For the text-containing cell, return its midpoint in [x, y] coordinate format. 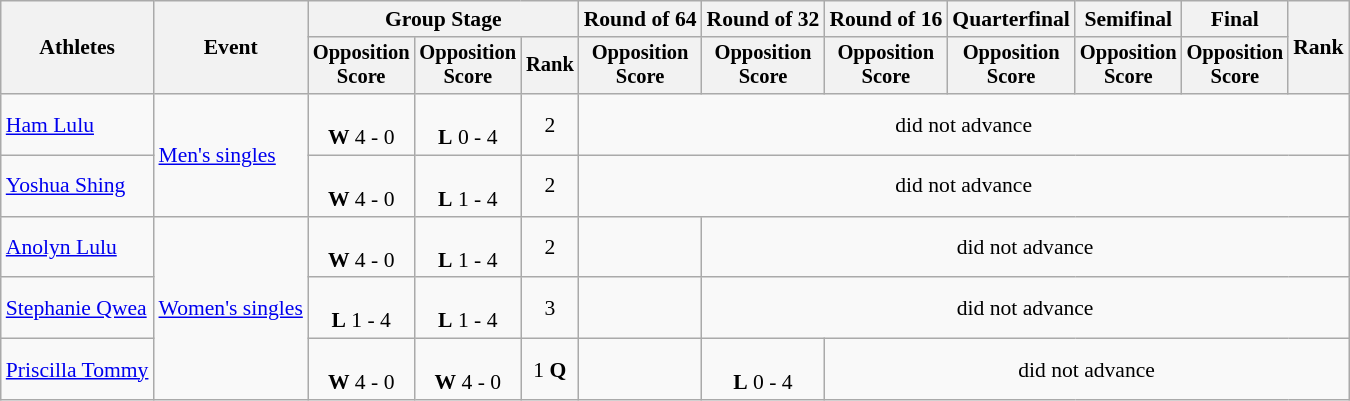
Yoshua Shing [78, 186]
Priscilla Tommy [78, 370]
Quarterfinal [1011, 19]
Men's singles [230, 155]
Ham Lulu [78, 124]
Stephanie Qwea [78, 308]
3 [550, 308]
Semifinal [1128, 19]
Round of 32 [764, 19]
Anolyn Lulu [78, 248]
Round of 16 [886, 19]
Group Stage [444, 19]
Event [230, 48]
Athletes [78, 48]
Women's singles [230, 308]
1 Q [550, 370]
Final [1236, 19]
Round of 64 [640, 19]
